Pinpoint the cell where the given text exists, returning its (x, y) midpoint coordinate. 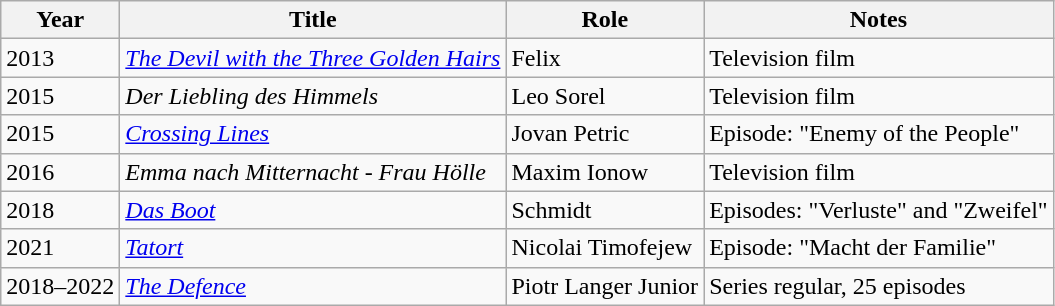
2018–2022 (60, 286)
Piotr Langer Junior (605, 286)
Episodes: "Verluste" and "Zweifel" (879, 210)
Schmidt (605, 210)
Der Liebling des Himmels (313, 96)
Year (60, 20)
2016 (60, 172)
Maxim Ionow (605, 172)
Leo Sorel (605, 96)
Role (605, 20)
Crossing Lines (313, 134)
Emma nach Mitternacht - Frau Hölle (313, 172)
Nicolai Timofejew (605, 248)
2013 (60, 58)
Episode: "Macht der Familie" (879, 248)
2018 (60, 210)
Tatort (313, 248)
Jovan Petric (605, 134)
Das Boot (313, 210)
Series regular, 25 episodes (879, 286)
Episode: "Enemy of the People" (879, 134)
Felix (605, 58)
Notes (879, 20)
2021 (60, 248)
Title (313, 20)
The Defence (313, 286)
The Devil with the Three Golden Hairs (313, 58)
